Return [x, y] of the center of cell containing provided text 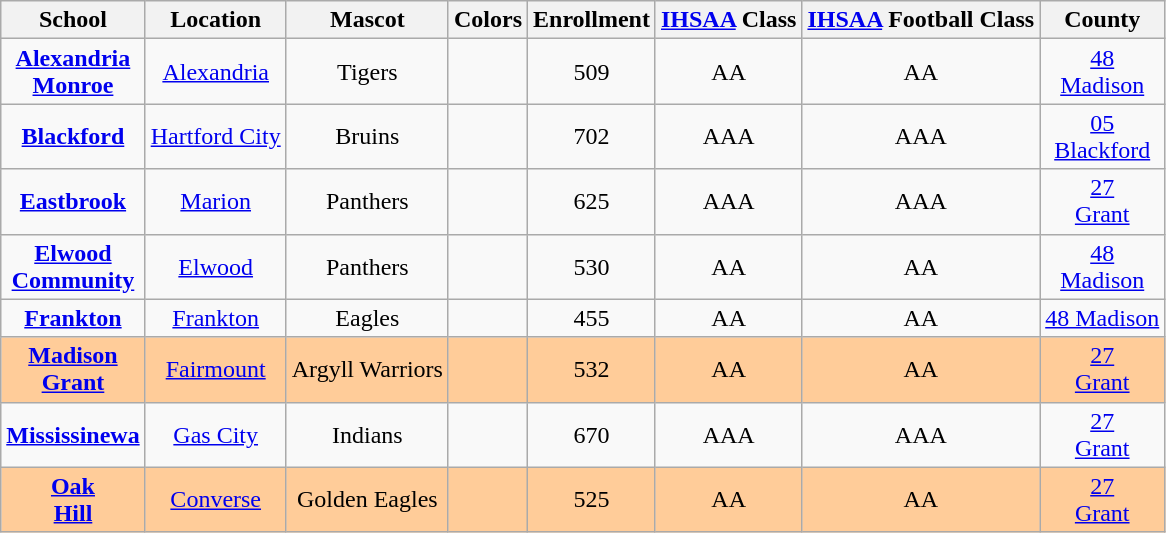
Elwood Community [73, 266]
Colors [488, 20]
Fairmount [216, 370]
530 [592, 266]
School [73, 20]
Eastbrook [73, 202]
Mississinewa [73, 434]
Blackford [73, 136]
Argyll Warriors [367, 370]
Converse [216, 500]
670 [592, 434]
455 [592, 318]
Bruins [367, 136]
Elwood [216, 266]
IHSAA Football Class [921, 20]
Alexandria Monroe [73, 72]
Madison Grant [73, 370]
Gas City [216, 434]
Oak Hill [73, 500]
Alexandria [216, 72]
Enrollment [592, 20]
Hartford City [216, 136]
Golden Eagles [367, 500]
IHSAA Class [728, 20]
532 [592, 370]
Eagles [367, 318]
County [1102, 20]
05 Blackford [1102, 136]
Tigers [367, 72]
Location [216, 20]
702 [592, 136]
Mascot [367, 20]
625 [592, 202]
Indians [367, 434]
509 [592, 72]
525 [592, 500]
Marion [216, 202]
